Capture the cell that displays the provided text and extract its (x, y) central coordinate. 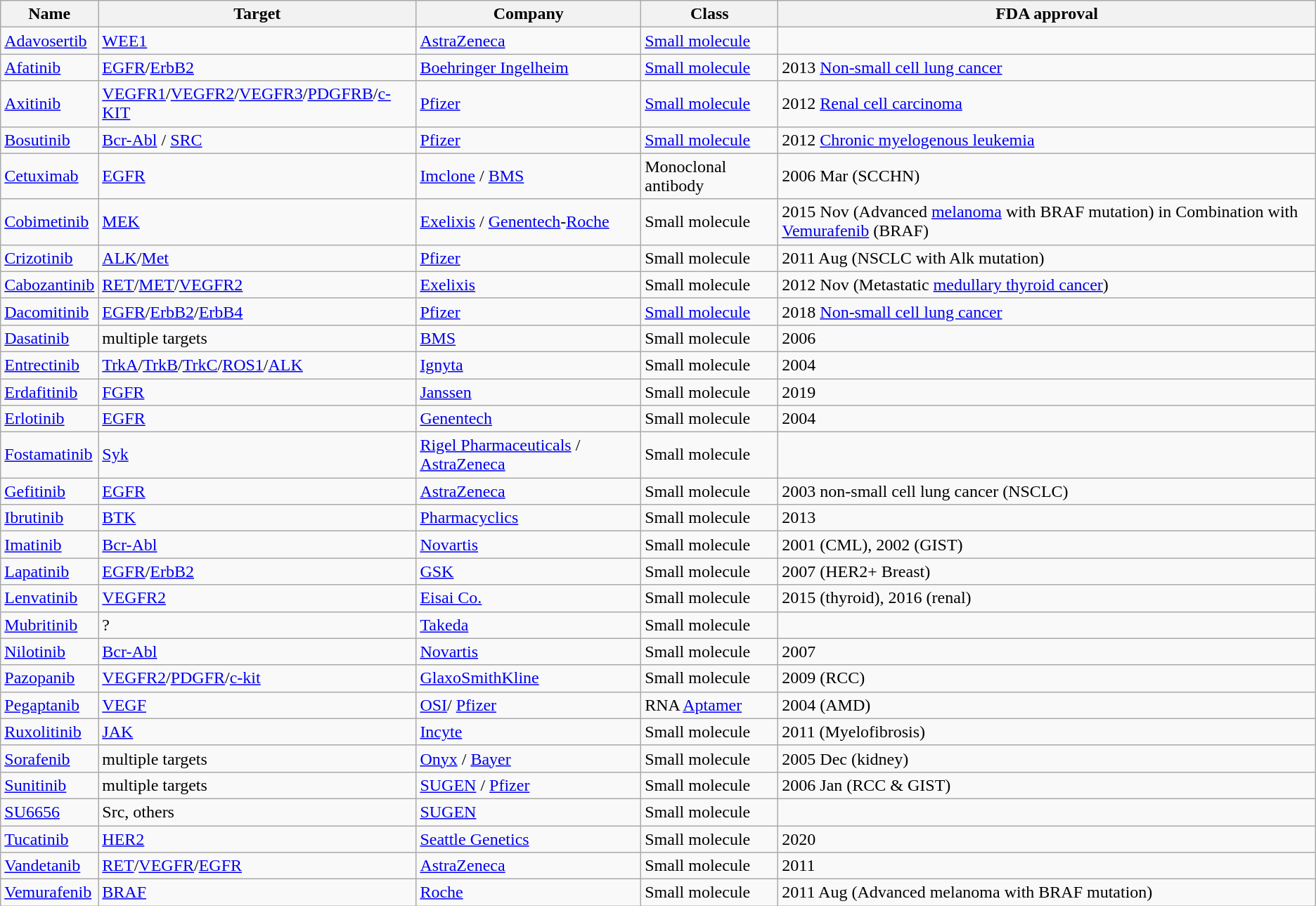
Ibrutinib (49, 518)
Dacomitinib (49, 311)
Lenvatinib (49, 598)
VEGF (257, 705)
BRAF (257, 893)
2011 (1047, 866)
VEGFR2 (257, 598)
Ruxolitinib (49, 732)
Roche (529, 893)
2011 Aug (Advanced melanoma with BRAF mutation) (1047, 893)
Fostamatinib (49, 455)
Ignyta (529, 365)
Class (710, 14)
Imclone / BMS (529, 176)
Syk (257, 455)
Monoclonal antibody (710, 176)
Gefitinib (49, 491)
2006 Jan (RCC & GIST) (1047, 785)
RNA Aptamer (710, 705)
BTK (257, 518)
Pharmacyclics (529, 518)
2019 (1047, 391)
ALK/Met (257, 258)
Entrectinib (49, 365)
Name (49, 14)
BMS (529, 338)
FDA approval (1047, 14)
Janssen (529, 391)
Onyx / Bayer (529, 758)
JAK (257, 732)
Pazopanib (49, 678)
Exelixis / Genentech-Roche (529, 222)
Afatinib (49, 67)
MEK (257, 222)
2006 (1047, 338)
Erlotinib (49, 419)
2020 (1047, 839)
GlaxoSmithKline (529, 678)
Src, others (257, 812)
Bcr-Abl / SRC (257, 140)
Tucatinib (49, 839)
2005 Dec (kidney) (1047, 758)
Crizotinib (49, 258)
RET/VEGFR/EGFR (257, 866)
VEGFR1/VEGFR2/VEGFR3/PDGFRB/c-KIT (257, 104)
HER2 (257, 839)
OSI/ Pfizer (529, 705)
Mubritinib (49, 625)
Bosutinib (49, 140)
Company (529, 14)
EGFR/ErbB2/ErbB4 (257, 311)
WEE1 (257, 41)
2003 non-small cell lung cancer (NSCLC) (1047, 491)
2009 (RCC) (1047, 678)
2012 Nov (Metastatic medullary thyroid cancer) (1047, 285)
Vandetanib (49, 866)
Exelixis (529, 285)
Rigel Pharmaceuticals / AstraZeneca (529, 455)
Vemurafenib (49, 893)
Incyte (529, 732)
Sunitinib (49, 785)
SU6656 (49, 812)
2007 (HER2+ Breast) (1047, 571)
2006 Mar (SCCHN) (1047, 176)
RET/MET/VEGFR2 (257, 285)
Takeda (529, 625)
2011 Aug (NSCLC with Alk mutation) (1047, 258)
TrkA/TrkB/TrkC/ROS1/ALK (257, 365)
Imatinib (49, 545)
SUGEN / Pfizer (529, 785)
GSK (529, 571)
Axitinib (49, 104)
Sorafenib (49, 758)
Target (257, 14)
Genentech (529, 419)
2015 Nov (Advanced melanoma with BRAF mutation) in Combination with Vemurafenib (BRAF) (1047, 222)
Adavosertib (49, 41)
2013 (1047, 518)
Cabozantinib (49, 285)
2004 (AMD) (1047, 705)
SUGEN (529, 812)
Seattle Genetics (529, 839)
2007 (1047, 652)
Cobimetinib (49, 222)
FGFR (257, 391)
Erdafitinib (49, 391)
Pegaptanib (49, 705)
2018 Non-small cell lung cancer (1047, 311)
2015 (thyroid), 2016 (renal) (1047, 598)
Cetuximab (49, 176)
2011 (Myelofibrosis) (1047, 732)
2012 Chronic myelogenous leukemia (1047, 140)
Boehringer Ingelheim (529, 67)
Dasatinib (49, 338)
2012 Renal cell carcinoma (1047, 104)
Lapatinib (49, 571)
2013 Non-small cell lung cancer (1047, 67)
? (257, 625)
Eisai Co. (529, 598)
Nilotinib (49, 652)
VEGFR2/PDGFR/c-kit (257, 678)
2001 (CML), 2002 (GIST) (1047, 545)
